Return the [x, y] coordinate for the center point of the cell that contains the specified text.  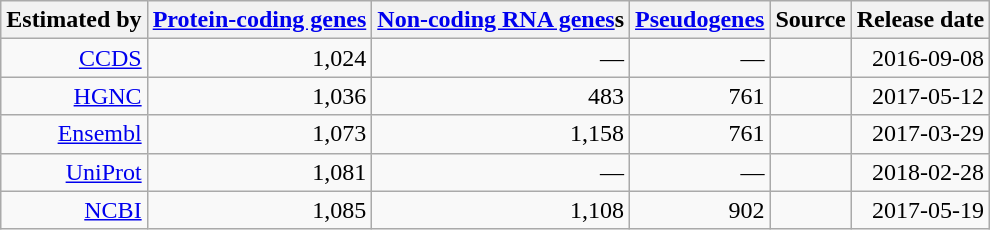
Protein-coding genes [260, 20]
Estimated by [74, 20]
1,108 [501, 210]
1,085 [260, 210]
2016-09-08 [920, 58]
2018-02-28 [920, 172]
Release date [920, 20]
UniProt [74, 172]
2017-03-29 [920, 134]
1,036 [260, 96]
902 [700, 210]
Source [810, 20]
Non-coding RNA geness [501, 20]
1,081 [260, 172]
1,073 [260, 134]
Ensembl [74, 134]
NCBI [74, 210]
2017-05-19 [920, 210]
1,024 [260, 58]
Pseudogenes [700, 20]
1,158 [501, 134]
CCDS [74, 58]
483 [501, 96]
HGNC [74, 96]
2017-05-12 [920, 96]
